Output the (x, y) coordinate of the center of the cell containing the given text.  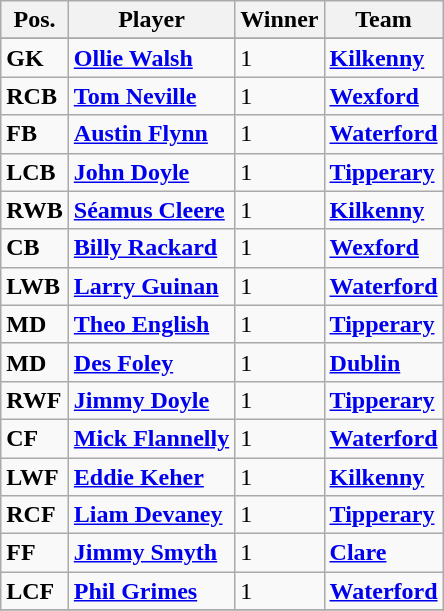
Jimmy Doyle (151, 400)
Des Foley (151, 362)
Theo English (151, 324)
RWB (35, 210)
Pos. (35, 20)
CB (35, 248)
Eddie Keher (151, 477)
LWF (35, 477)
Jimmy Smyth (151, 553)
CF (35, 438)
Mick Flannelly (151, 438)
FB (35, 134)
Séamus Cleere (151, 210)
Ollie Walsh (151, 58)
LCB (35, 172)
Phil Grimes (151, 591)
John Doyle (151, 172)
Austin Flynn (151, 134)
Liam Devaney (151, 515)
RCF (35, 515)
Winner (280, 20)
LCF (35, 591)
RWF (35, 400)
Tom Neville (151, 96)
Dublin (384, 362)
Larry Guinan (151, 286)
Clare (384, 553)
RCB (35, 96)
Team (384, 20)
FF (35, 553)
Billy Rackard (151, 248)
GK (35, 58)
Player (151, 20)
LWB (35, 286)
